Determine the [X, Y] coordinate at the center of the cell enclosing the given text.  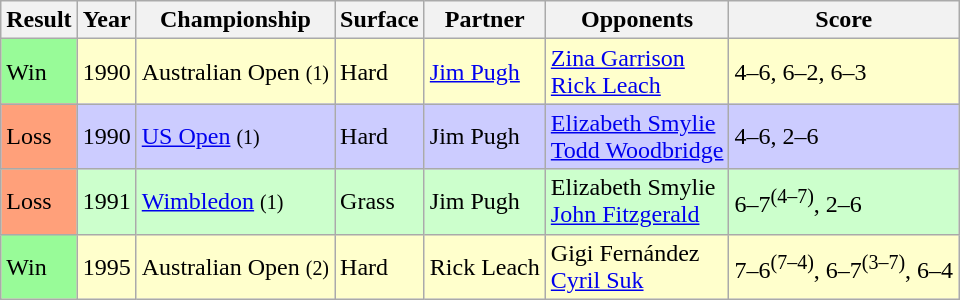
Partner [484, 20]
Gigi Fernández Cyril Suk [637, 266]
Championship [235, 20]
Surface [380, 20]
Rick Leach [484, 266]
Elizabeth Smylie Todd Woodbridge [637, 136]
US Open (1) [235, 136]
4–6, 6–2, 6–3 [844, 72]
Result [39, 20]
1991 [106, 202]
Australian Open (2) [235, 266]
Australian Open (1) [235, 72]
6–7(4–7), 2–6 [844, 202]
Score [844, 20]
Year [106, 20]
1995 [106, 266]
4–6, 2–6 [844, 136]
Opponents [637, 20]
Elizabeth Smylie John Fitzgerald [637, 202]
7–6(7–4), 6–7(3–7), 6–4 [844, 266]
Wimbledon (1) [235, 202]
Grass [380, 202]
Zina Garrison Rick Leach [637, 72]
